Output the [x, y] coordinate of the center of the cell containing the given text.  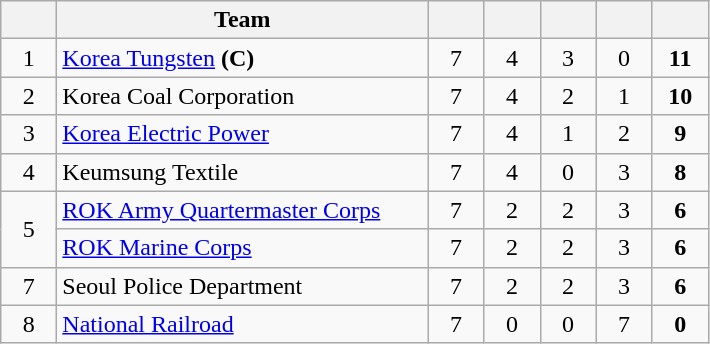
5 [29, 229]
9 [680, 134]
Korea Tungsten (C) [242, 58]
Seoul Police Department [242, 286]
ROK Marine Corps [242, 248]
Korea Coal Corporation [242, 96]
10 [680, 96]
ROK Army Quartermaster Corps [242, 210]
Team [242, 20]
Korea Electric Power [242, 134]
11 [680, 58]
Keumsung Textile [242, 172]
National Railroad [242, 324]
